Output the (X, Y) coordinate of the center of the cell containing the given text.  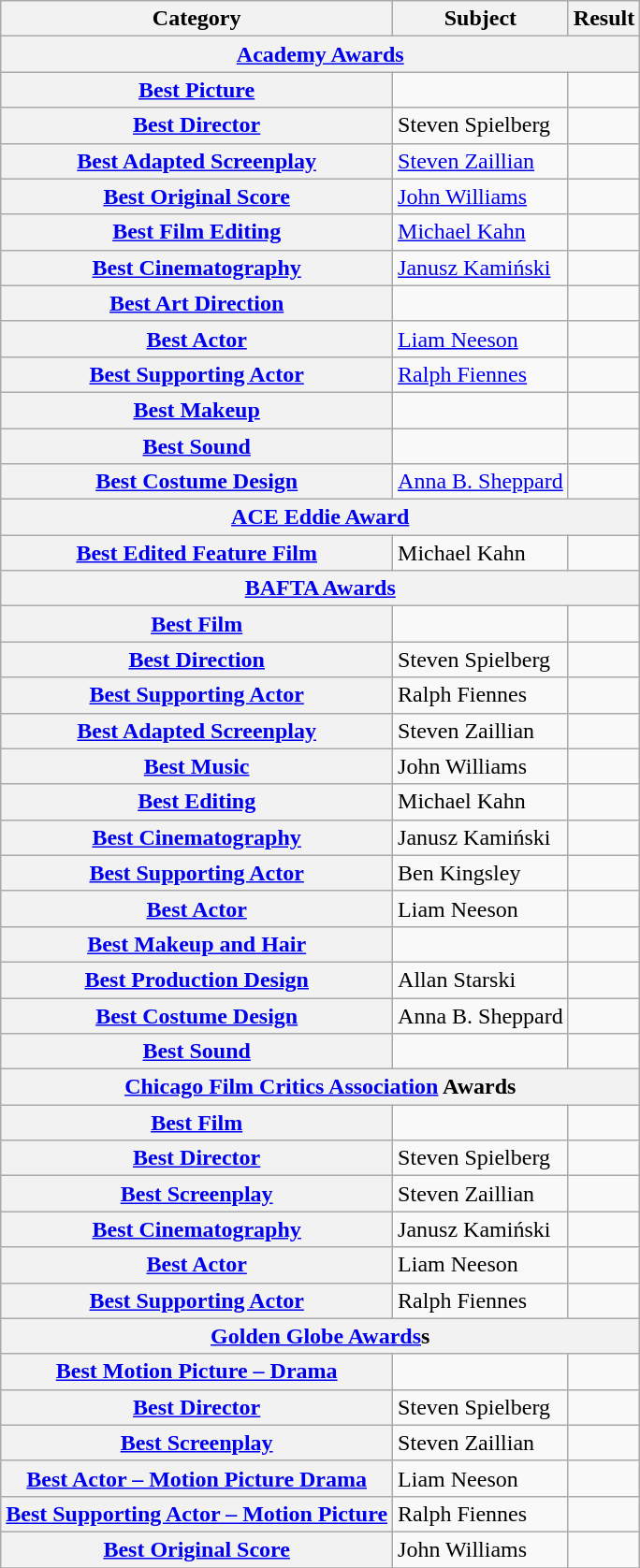
Category (196, 19)
BAFTA Awards (320, 588)
Result (604, 19)
Allan Starski (481, 980)
Best Edited Feature Film (196, 553)
Best Direction (196, 660)
Chicago Film Critics Association Awards (320, 1087)
Best Editing (196, 802)
Best Art Direction (196, 303)
Best Production Design (196, 980)
Best Supporting Actor – Motion Picture (196, 1514)
Best Music (196, 766)
Best Actor – Motion Picture Drama (196, 1478)
ACE Eddie Award (320, 517)
Golden Globe Awardss (320, 1336)
Best Motion Picture – Drama (196, 1372)
Academy Awards (320, 54)
Best Makeup and Hair (196, 944)
Ben Kingsley (481, 873)
Best Makeup (196, 410)
Subject (481, 19)
Best Film Editing (196, 232)
Best Picture (196, 90)
